Extract the (X, Y) coordinate from the center of the cell holding the provided text.  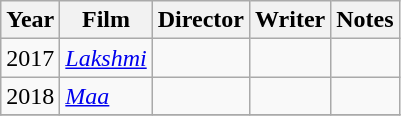
2017 (30, 58)
Writer (290, 20)
Year (30, 20)
Lakshmi (106, 58)
Maa (106, 96)
Notes (365, 20)
2018 (30, 96)
Director (200, 20)
Film (106, 20)
